Determine the (X, Y) coordinate at the center of the cell enclosing the given text.  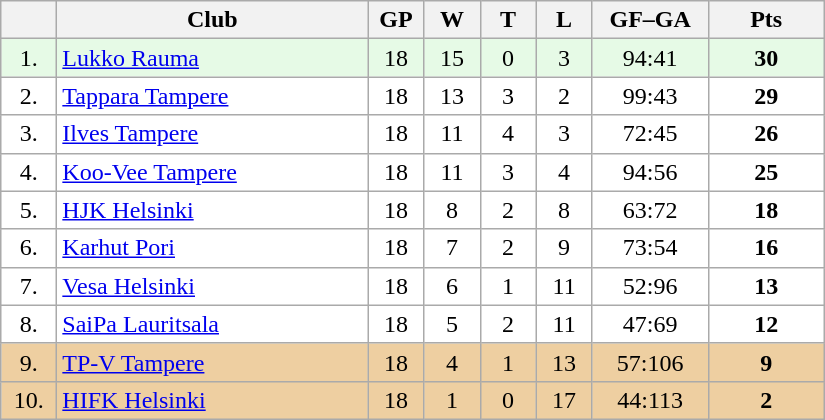
5 (452, 324)
Tappara Tampere (212, 96)
30 (766, 58)
52:96 (650, 286)
Koo-Vee Tampere (212, 172)
47:69 (650, 324)
7 (452, 248)
Club (212, 20)
57:106 (650, 362)
29 (766, 96)
GP (396, 20)
W (452, 20)
1. (29, 58)
16 (766, 248)
2. (29, 96)
94:41 (650, 58)
Vesa Helsinki (212, 286)
HJK Helsinki (212, 210)
Karhut Pori (212, 248)
26 (766, 134)
9. (29, 362)
15 (452, 58)
SaiPa Lauritsala (212, 324)
3. (29, 134)
GF–GA (650, 20)
72:45 (650, 134)
99:43 (650, 96)
Lukko Rauma (212, 58)
17 (564, 400)
44:113 (650, 400)
10. (29, 400)
6. (29, 248)
8. (29, 324)
6 (452, 286)
L (564, 20)
25 (766, 172)
73:54 (650, 248)
4. (29, 172)
T (508, 20)
Pts (766, 20)
12 (766, 324)
5. (29, 210)
HIFK Helsinki (212, 400)
7. (29, 286)
Ilves Tampere (212, 134)
94:56 (650, 172)
TP-V Tampere (212, 362)
63:72 (650, 210)
